Provide the (X, Y) coordinate of the cell's center where the given text is located.  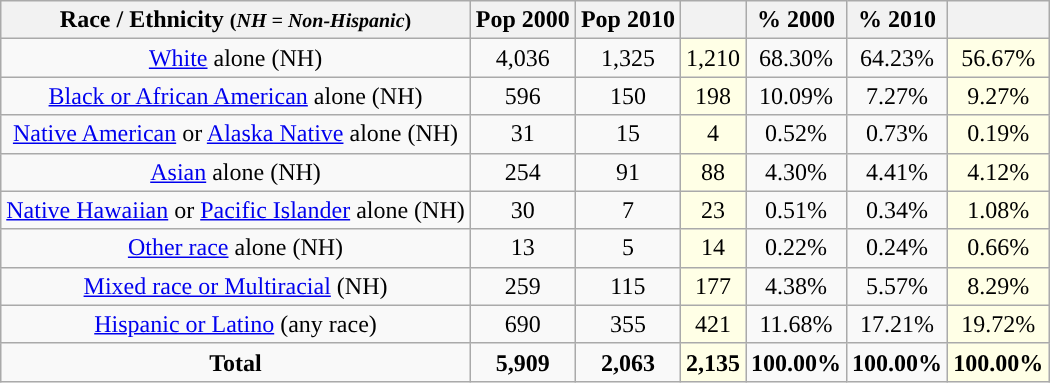
Black or African American alone (NH) (236, 96)
4.30% (796, 172)
5,909 (522, 362)
Race / Ethnicity (NH = Non-Hispanic) (236, 20)
596 (522, 96)
Other race alone (NH) (236, 248)
0.73% (898, 134)
0.66% (998, 248)
0.19% (998, 134)
177 (712, 286)
Native American or Alaska Native alone (NH) (236, 134)
1,210 (712, 58)
11.68% (796, 324)
13 (522, 248)
2,135 (712, 362)
Native Hawaiian or Pacific Islander alone (NH) (236, 210)
0.51% (796, 210)
259 (522, 286)
68.30% (796, 58)
30 (522, 210)
Total (236, 362)
4.12% (998, 172)
4 (712, 134)
64.23% (898, 58)
4.38% (796, 286)
0.24% (898, 248)
1,325 (628, 58)
Hispanic or Latino (any race) (236, 324)
7 (628, 210)
14 (712, 248)
4.41% (898, 172)
17.21% (898, 324)
0.52% (796, 134)
0.22% (796, 248)
19.72% (998, 324)
15 (628, 134)
690 (522, 324)
254 (522, 172)
4,036 (522, 58)
91 (628, 172)
Asian alone (NH) (236, 172)
7.27% (898, 96)
% 2010 (898, 20)
150 (628, 96)
10.09% (796, 96)
56.67% (998, 58)
5.57% (898, 286)
Pop 2010 (628, 20)
White alone (NH) (236, 58)
355 (628, 324)
Mixed race or Multiracial (NH) (236, 286)
1.08% (998, 210)
23 (712, 210)
2,063 (628, 362)
421 (712, 324)
5 (628, 248)
9.27% (998, 96)
8.29% (998, 286)
31 (522, 134)
Pop 2000 (522, 20)
% 2000 (796, 20)
198 (712, 96)
115 (628, 286)
88 (712, 172)
0.34% (898, 210)
